Output the (X, Y) coordinate of the center of the cell containing the given text.  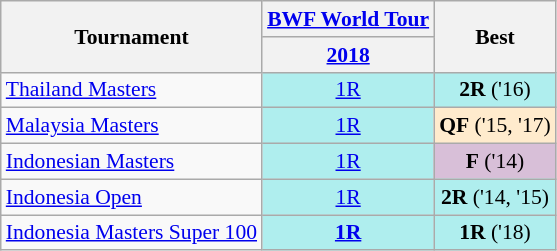
BWF World Tour (348, 19)
Malaysia Masters (132, 126)
2R ('14, '15) (495, 197)
Indonesian Masters (132, 162)
F ('14) (495, 162)
Indonesia Masters Super 100 (132, 233)
Indonesia Open (132, 197)
QF ('15, '17) (495, 126)
Best (495, 36)
2018 (348, 55)
2R ('16) (495, 90)
Tournament (132, 36)
Thailand Masters (132, 90)
1R ('18) (495, 233)
